Find where the given text appears and provide that cell's center as (x, y) coordinate. 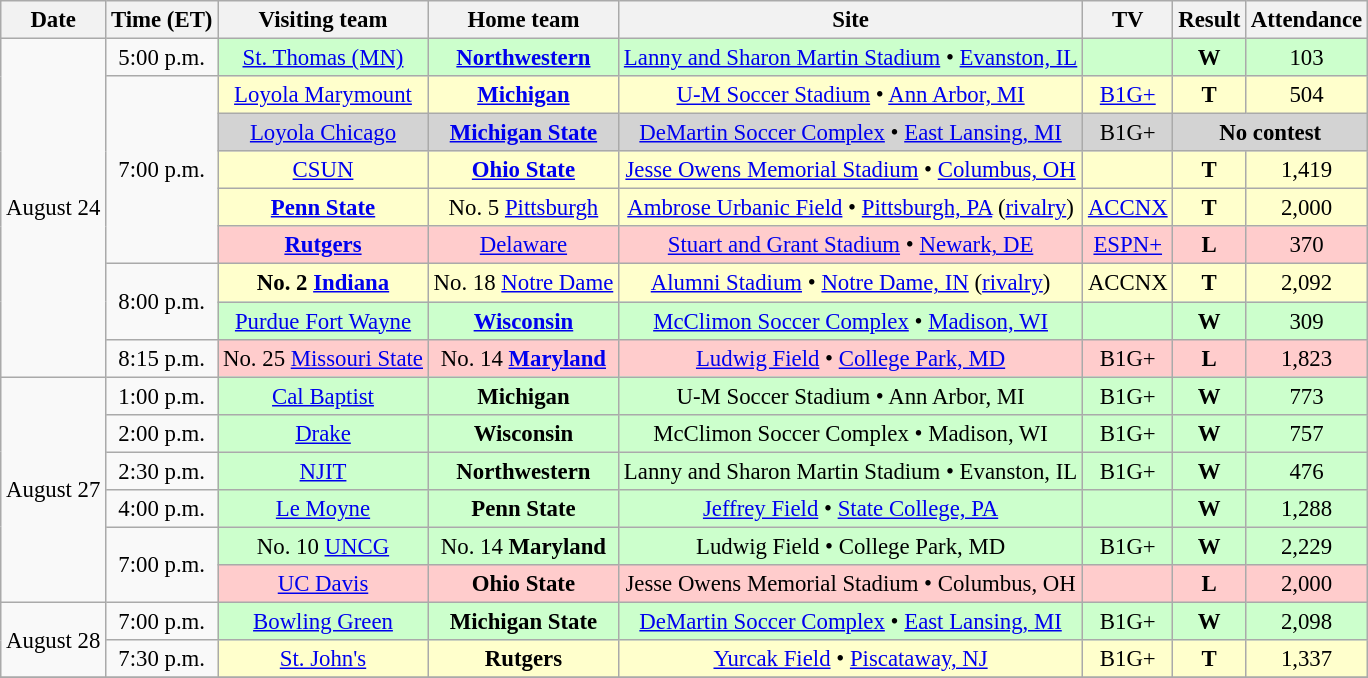
Bowling Green (324, 621)
476 (1307, 471)
757 (1307, 433)
ESPN+ (1128, 245)
Visiting team (324, 20)
No contest (1270, 133)
2,092 (1307, 283)
309 (1307, 321)
No. 18 Notre Dame (523, 283)
1:00 p.m. (162, 396)
773 (1307, 396)
1,288 (1307, 509)
8:00 p.m. (162, 302)
7:30 p.m. (162, 659)
No. 5 Pittsburgh (523, 208)
Loyola Marymount (324, 95)
No. 25 Missouri State (324, 358)
Delaware (523, 245)
Yurcak Field • Piscataway, NJ (851, 659)
St. John's (324, 659)
No. 2 Indiana (324, 283)
Drake (324, 433)
Stuart and Grant Stadium • Newark, DE (851, 245)
1,823 (1307, 358)
Alumni Stadium • Notre Dame, IN (rivalry) (851, 283)
Loyola Chicago (324, 133)
370 (1307, 245)
2:00 p.m. (162, 433)
August 28 (54, 640)
103 (1307, 58)
TV (1128, 20)
Ambrose Urbanic Field • Pittsburgh, PA (rivalry) (851, 208)
1,419 (1307, 170)
Time (ET) (162, 20)
St. Thomas (MN) (324, 58)
August 24 (54, 208)
504 (1307, 95)
Site (851, 20)
2:30 p.m. (162, 471)
Date (54, 20)
Attendance (1307, 20)
2,098 (1307, 621)
August 27 (54, 490)
5:00 p.m. (162, 58)
1,337 (1307, 659)
CSUN (324, 170)
NJIT (324, 471)
Jeffrey Field • State College, PA (851, 509)
Le Moyne (324, 509)
2,229 (1307, 546)
4:00 p.m. (162, 509)
UC Davis (324, 584)
8:15 p.m. (162, 358)
Home team (523, 20)
Purdue Fort Wayne (324, 321)
No. 10 UNCG (324, 546)
Result (1210, 20)
Cal Baptist (324, 396)
